Output the [X, Y] coordinate of the center of the cell containing the given text.  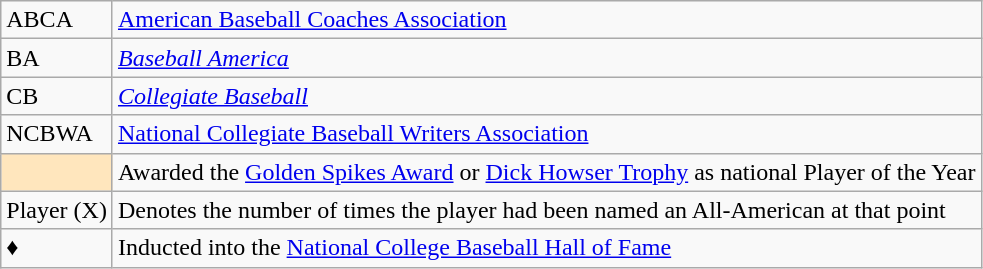
Inducted into the National College Baseball Hall of Fame [546, 248]
BA [57, 58]
ABCA [57, 20]
Denotes the number of times the player had been named an All-American at that point [546, 210]
CB [57, 96]
♦ [57, 248]
Player (X) [57, 210]
National Collegiate Baseball Writers Association [546, 134]
Collegiate Baseball [546, 96]
Awarded the Golden Spikes Award or Dick Howser Trophy as national Player of the Year [546, 172]
Baseball America [546, 58]
NCBWA [57, 134]
American Baseball Coaches Association [546, 20]
